Extract the (X, Y) coordinate from the center of the cell holding the provided text.  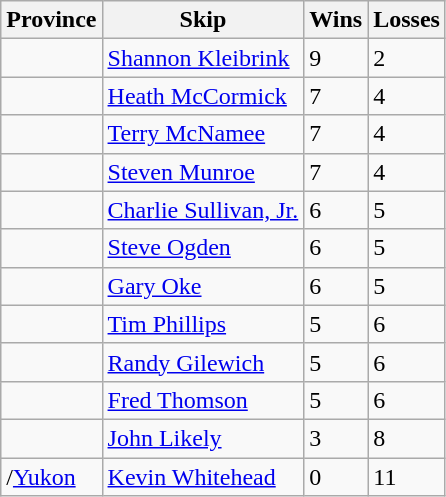
Tim Phillips (203, 324)
Steven Munroe (203, 172)
Charlie Sullivan, Jr. (203, 210)
9 (336, 58)
2 (407, 58)
Randy Gilewich (203, 362)
Heath McCormick (203, 96)
Wins (336, 20)
John Likely (203, 438)
/Yukon (52, 477)
8 (407, 438)
Gary Oke (203, 286)
11 (407, 477)
Losses (407, 20)
Steve Ogden (203, 248)
Skip (203, 20)
Terry McNamee (203, 134)
Fred Thomson (203, 400)
Province (52, 20)
0 (336, 477)
Kevin Whitehead (203, 477)
3 (336, 438)
Shannon Kleibrink (203, 58)
